Locate the cell with the specified text and output its [x, y] center coordinate. 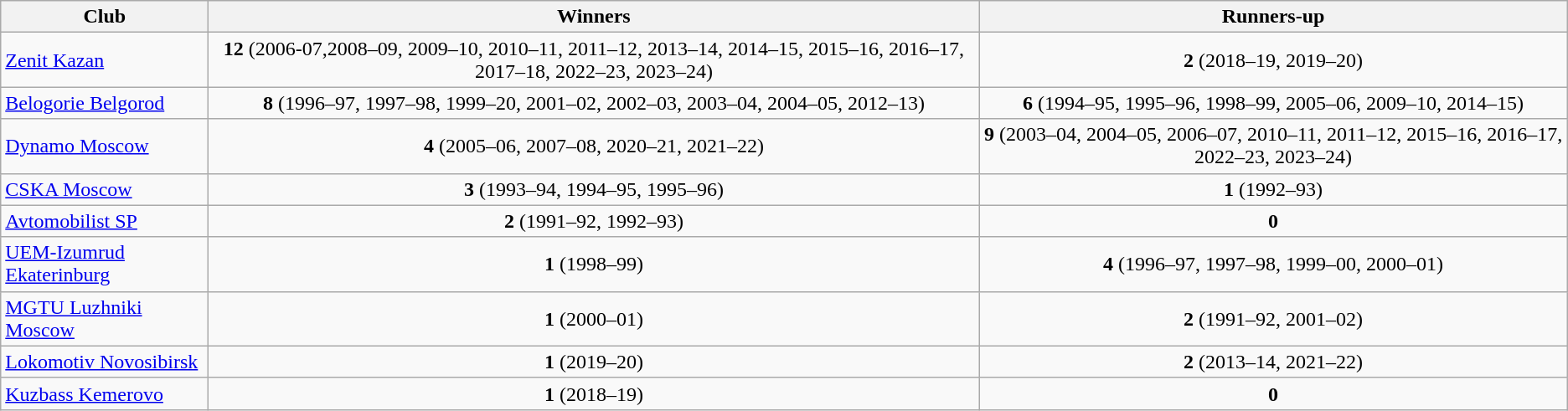
1 (1998–99) [594, 265]
Winners [594, 17]
4 (1996–97, 1997–98, 1999–00, 2000–01) [1273, 265]
Runners-up [1273, 17]
Belogorie Belgorod [105, 103]
1 (2019–20) [594, 362]
Avtomobilist SP [105, 221]
4 (2005–06, 2007–08, 2020–21, 2021–22) [594, 146]
2 (1991–92, 2001–02) [1273, 318]
8 (1996–97, 1997–98, 1999–20, 2001–02, 2002–03, 2003–04, 2004–05, 2012–13) [594, 103]
Dynamo Moscow [105, 146]
9 (2003–04, 2004–05, 2006–07, 2010–11, 2011–12, 2015–16, 2016–17, 2022–23, 2023–24) [1273, 146]
12 (2006-07,2008–09, 2009–10, 2010–11, 2011–12, 2013–14, 2014–15, 2015–16, 2016–17, 2017–18, 2022–23, 2023–24) [594, 60]
MGTU Luzhniki Moscow [105, 318]
6 (1994–95, 1995–96, 1998–99, 2005–06, 2009–10, 2014–15) [1273, 103]
Kuzbass Kemerovo [105, 393]
1 (2018–19) [594, 393]
1 (2000–01) [594, 318]
3 (1993–94, 1994–95, 1995–96) [594, 189]
CSKA Moscow [105, 189]
Club [105, 17]
Lokomotiv Novosibirsk [105, 362]
UEM-Izumrud Ekaterinburg [105, 265]
Zenit Kazan [105, 60]
2 (1991–92, 1992–93) [594, 221]
1 (1992–93) [1273, 189]
2 (2018–19, 2019–20) [1273, 60]
2 (2013–14, 2021–22) [1273, 362]
